Scan for the cell matching the given text and deliver its (X, Y) coordinate at center. 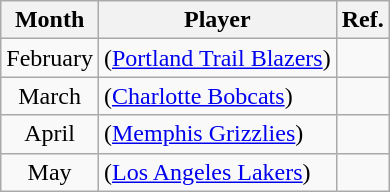
Month (50, 20)
February (50, 58)
Player (217, 20)
(Charlotte Bobcats) (217, 96)
May (50, 172)
(Los Angeles Lakers) (217, 172)
(Memphis Grizzlies) (217, 134)
April (50, 134)
Ref. (362, 20)
(Portland Trail Blazers) (217, 58)
March (50, 96)
